Search for the cell housing the specified text and yield its [x, y] center coordinate. 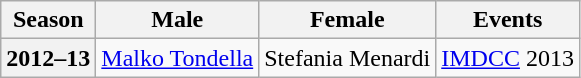
Malko Tondella [178, 58]
Male [178, 20]
2012–13 [48, 58]
Stefania Menardi [348, 58]
IMDCC 2013 [508, 58]
Female [348, 20]
Season [48, 20]
Events [508, 20]
